Pinpoint the cell where the given text exists, returning its (X, Y) midpoint coordinate. 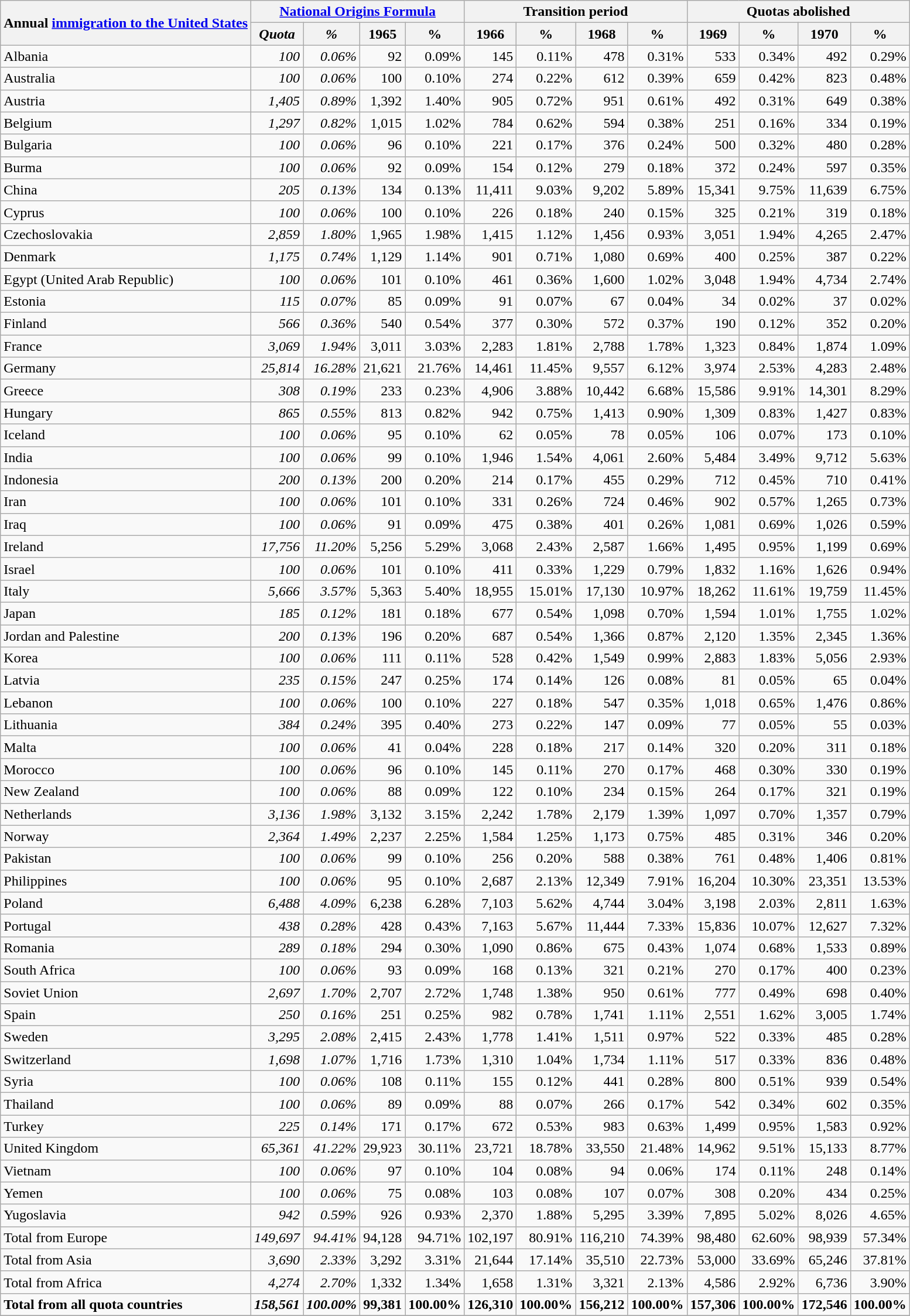
2,283 (491, 346)
Japan (126, 613)
173 (825, 435)
Lithuania (126, 725)
156,212 (602, 1304)
2.72% (435, 993)
3,048 (713, 279)
247 (383, 681)
2,859 (278, 234)
67 (602, 302)
0.57% (768, 502)
522 (713, 1037)
2,242 (491, 814)
149,697 (278, 1238)
Germany (126, 368)
1.07% (331, 1059)
1.63% (880, 903)
1,583 (825, 1126)
3.90% (880, 1282)
5.29% (435, 546)
376 (602, 145)
455 (602, 480)
588 (602, 859)
15,341 (713, 190)
710 (825, 480)
0.37% (657, 324)
97 (383, 1171)
Transition period (576, 12)
1.66% (657, 546)
55 (825, 725)
Iraq (126, 524)
777 (713, 993)
Portugal (126, 925)
3.57% (331, 591)
9,557 (602, 368)
10,442 (602, 391)
34 (713, 302)
New Zealand (126, 792)
89 (383, 1104)
3,295 (278, 1037)
4,586 (713, 1282)
108 (383, 1082)
1,199 (825, 546)
528 (491, 658)
5.67% (546, 925)
9,202 (602, 190)
62.60% (768, 1238)
106 (713, 435)
14,301 (825, 391)
0.32% (768, 145)
6,736 (825, 1282)
951 (602, 101)
98,939 (825, 1238)
2.33% (331, 1260)
1,297 (278, 123)
11,639 (825, 190)
United Kingdom (126, 1148)
1,080 (602, 257)
3,974 (713, 368)
1,415 (491, 234)
475 (491, 524)
331 (491, 502)
266 (602, 1104)
1,015 (383, 123)
15,133 (825, 1148)
5.63% (880, 457)
0.87% (657, 635)
2,120 (713, 635)
865 (278, 413)
330 (825, 770)
273 (491, 725)
181 (383, 613)
3,321 (602, 1282)
7,163 (491, 925)
0.51% (768, 1082)
1.04% (546, 1059)
612 (602, 78)
Iceland (126, 435)
1,658 (491, 1282)
171 (383, 1126)
11,411 (491, 190)
434 (825, 1193)
687 (491, 635)
1.09% (880, 346)
1.35% (768, 635)
7,103 (491, 903)
Sweden (126, 1037)
1.16% (768, 569)
0.99% (657, 658)
294 (383, 948)
74.39% (657, 1238)
0.84% (768, 346)
2.48% (880, 368)
372 (713, 168)
2,697 (278, 993)
0.39% (657, 78)
Israel (126, 569)
659 (713, 78)
7.32% (880, 925)
1,600 (602, 279)
6,238 (383, 903)
2.47% (880, 234)
Yemen (126, 1193)
80.91% (546, 1238)
1.62% (768, 1015)
Ireland (126, 546)
Czechoslovakia (126, 234)
1.01% (768, 613)
256 (491, 859)
1.49% (331, 836)
11.61% (768, 591)
235 (278, 681)
0.94% (880, 569)
Netherlands (126, 814)
Egypt (United Arab Republic) (126, 279)
274 (491, 78)
1.38% (546, 993)
Indonesia (126, 480)
18.78% (546, 1148)
Greece (126, 391)
Total from all quota countries (126, 1304)
16,204 (713, 881)
23,721 (491, 1148)
8.29% (880, 391)
712 (713, 480)
1,584 (491, 836)
Thailand (126, 1104)
13.53% (880, 881)
Latvia (126, 681)
1.83% (768, 658)
3.15% (435, 814)
Soviet Union (126, 993)
3,132 (383, 814)
Spain (126, 1015)
1,332 (383, 1282)
1.14% (435, 257)
7.91% (657, 881)
158,561 (278, 1304)
401 (602, 524)
901 (491, 257)
1,405 (278, 101)
279 (602, 168)
5.40% (435, 591)
21.76% (435, 368)
29,923 (383, 1148)
1,495 (713, 546)
2.25% (435, 836)
205 (278, 190)
94.41% (331, 1238)
Finland (126, 324)
264 (713, 792)
1,698 (278, 1059)
319 (825, 212)
75 (383, 1193)
5.62% (546, 903)
2,551 (713, 1015)
22.73% (657, 1260)
115 (278, 302)
240 (602, 212)
1,129 (383, 257)
346 (825, 836)
9.03% (546, 190)
0.55% (331, 413)
1,097 (713, 814)
0.68% (768, 948)
1970 (825, 34)
3,069 (278, 346)
Philippines (126, 881)
9.91% (768, 391)
1965 (383, 34)
Quota (278, 34)
1,392 (383, 101)
311 (825, 747)
0.53% (546, 1126)
1.81% (546, 346)
500 (713, 145)
10.07% (768, 925)
926 (383, 1215)
94.71% (435, 1238)
65,361 (278, 1148)
14,962 (713, 1148)
111 (383, 658)
1.73% (435, 1059)
2,415 (383, 1037)
77 (713, 725)
15.01% (546, 591)
Jordan and Palestine (126, 635)
Burma (126, 168)
China (126, 190)
1,323 (713, 346)
939 (825, 1082)
94,128 (383, 1238)
1.40% (435, 101)
225 (278, 1126)
Syria (126, 1082)
7.33% (657, 925)
4,061 (602, 457)
7,895 (713, 1215)
35,510 (602, 1260)
698 (825, 993)
11,444 (602, 925)
1,874 (825, 346)
15,586 (713, 391)
1.54% (546, 457)
649 (825, 101)
1,427 (825, 413)
65,246 (825, 1260)
1,229 (602, 569)
1,594 (713, 613)
2,687 (491, 881)
5,295 (602, 1215)
25,814 (278, 368)
1.34% (435, 1282)
104 (491, 1171)
0.65% (768, 703)
2,883 (713, 658)
5,056 (825, 658)
0.81% (880, 859)
1,946 (491, 457)
Denmark (126, 257)
Annual immigration to the United States (126, 23)
334 (825, 123)
62 (491, 435)
428 (383, 925)
5,666 (278, 591)
14,461 (491, 368)
2,179 (602, 814)
0.72% (546, 101)
228 (491, 747)
Italy (126, 591)
5,363 (383, 591)
1,265 (825, 502)
0.63% (657, 1126)
1,533 (825, 948)
823 (825, 78)
0.71% (546, 257)
1.41% (546, 1037)
9.75% (768, 190)
Morocco (126, 770)
5.89% (657, 190)
1,026 (825, 524)
3,690 (278, 1260)
37 (825, 302)
1.70% (331, 993)
0.62% (546, 123)
172,546 (825, 1304)
438 (278, 925)
65 (825, 681)
154 (491, 168)
542 (713, 1104)
Total from Asia (126, 1260)
902 (713, 502)
4,274 (278, 1282)
Lebanon (126, 703)
Belgium (126, 123)
10.30% (768, 881)
18,955 (491, 591)
India (126, 457)
320 (713, 747)
461 (491, 279)
1,309 (713, 413)
387 (825, 257)
5.02% (768, 1215)
2,707 (383, 993)
Poland (126, 903)
9.51% (768, 1148)
6.68% (657, 391)
17,756 (278, 546)
1,716 (383, 1059)
12,349 (602, 881)
227 (491, 703)
4,744 (602, 903)
2.92% (768, 1282)
122 (491, 792)
2,788 (602, 346)
1,965 (383, 234)
3,068 (491, 546)
185 (278, 613)
81 (713, 681)
107 (602, 1193)
1.74% (880, 1015)
Estonia (126, 302)
234 (602, 792)
540 (383, 324)
3.49% (768, 457)
0.41% (880, 480)
196 (383, 635)
Pakistan (126, 859)
99,381 (383, 1304)
226 (491, 212)
10.97% (657, 591)
1,357 (825, 814)
566 (278, 324)
836 (825, 1059)
377 (491, 324)
0.45% (768, 480)
126 (602, 681)
1,741 (602, 1015)
Australia (126, 78)
4,283 (825, 368)
217 (602, 747)
5,484 (713, 457)
Turkey (126, 1126)
53,000 (713, 1260)
4.65% (880, 1215)
480 (825, 145)
1.88% (546, 1215)
1968 (602, 34)
2.70% (331, 1282)
Hungary (126, 413)
0.73% (880, 502)
85 (383, 302)
1.36% (880, 635)
South Africa (126, 970)
3,136 (278, 814)
11.20% (331, 546)
1,778 (491, 1037)
3,292 (383, 1260)
6.28% (435, 903)
572 (602, 324)
1.39% (657, 814)
0.78% (546, 1015)
3.04% (657, 903)
1,018 (713, 703)
1,832 (713, 569)
1.31% (546, 1282)
1,734 (602, 1059)
9,712 (825, 457)
Switzerland (126, 1059)
672 (491, 1126)
15,836 (713, 925)
France (126, 346)
126,310 (491, 1304)
5,256 (383, 546)
1,499 (713, 1126)
0.90% (657, 413)
2.60% (657, 457)
17.14% (546, 1260)
800 (713, 1082)
6.12% (657, 368)
147 (602, 725)
Total from Africa (126, 1282)
289 (278, 948)
Yugoslavia (126, 1215)
594 (602, 123)
1.80% (331, 234)
3.31% (435, 1260)
155 (491, 1082)
3,198 (713, 903)
395 (383, 725)
1,081 (713, 524)
57.34% (880, 1238)
1,456 (602, 234)
675 (602, 948)
0.49% (768, 993)
1,366 (602, 635)
134 (383, 190)
761 (713, 859)
677 (491, 613)
19,759 (825, 591)
102,197 (491, 1238)
1966 (491, 34)
21.48% (657, 1148)
384 (278, 725)
23,351 (825, 881)
21,621 (383, 368)
248 (825, 1171)
4,265 (825, 234)
3,051 (713, 234)
352 (825, 324)
6.75% (880, 190)
533 (713, 56)
8,026 (825, 1215)
8.77% (880, 1148)
1,310 (491, 1059)
18,262 (713, 591)
17,130 (602, 591)
325 (713, 212)
517 (713, 1059)
441 (602, 1082)
950 (602, 993)
1,406 (825, 859)
Korea (126, 658)
2,370 (491, 1215)
1,755 (825, 613)
Total from Europe (126, 1238)
2.03% (768, 903)
233 (383, 391)
1,175 (278, 257)
2.08% (331, 1037)
21,644 (491, 1260)
983 (602, 1126)
0.92% (880, 1126)
Albania (126, 56)
1,549 (602, 658)
1,476 (825, 703)
3,011 (383, 346)
0.97% (657, 1037)
1969 (713, 34)
214 (491, 480)
1,098 (602, 613)
2,587 (602, 546)
1,511 (602, 1037)
33,550 (602, 1148)
2.53% (768, 368)
41 (383, 747)
547 (602, 703)
2.74% (880, 279)
Norway (126, 836)
4,906 (491, 391)
411 (491, 569)
103 (491, 1193)
Bulgaria (126, 145)
168 (491, 970)
16.28% (331, 368)
Quotas abolished (798, 12)
157,306 (713, 1304)
478 (602, 56)
468 (713, 770)
3.03% (435, 346)
41.22% (331, 1148)
1.12% (546, 234)
2,364 (278, 836)
1,074 (713, 948)
4.09% (331, 903)
784 (491, 123)
190 (713, 324)
98,480 (713, 1238)
Austria (126, 101)
Romania (126, 948)
1.25% (546, 836)
1,626 (825, 569)
National Origins Formula (358, 12)
116,210 (602, 1238)
0.74% (331, 257)
982 (491, 1015)
813 (383, 413)
2,811 (825, 903)
30.11% (435, 1148)
0.46% (657, 502)
1,748 (491, 993)
602 (825, 1104)
2.93% (880, 658)
0.03% (880, 725)
597 (825, 168)
724 (602, 502)
2,345 (825, 635)
3,005 (825, 1015)
93 (383, 970)
221 (491, 145)
1,413 (602, 413)
Iran (126, 502)
Cyprus (126, 212)
2,237 (383, 836)
33.69% (768, 1260)
37.81% (880, 1260)
1,090 (491, 948)
3.39% (657, 1215)
905 (491, 101)
1,173 (602, 836)
94 (602, 1171)
4,734 (825, 279)
6,488 (278, 903)
3.88% (546, 391)
78 (602, 435)
12,627 (825, 925)
250 (278, 1015)
Malta (126, 747)
Vietnam (126, 1171)
